Output the (X, Y) coordinate of the center of the cell containing the given text.  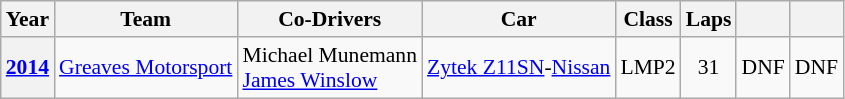
Michael Munemann James Winslow (330, 68)
LMP2 (648, 68)
Class (648, 19)
Laps (709, 19)
2014 (28, 68)
Zytek Z11SN-Nissan (518, 68)
Greaves Motorsport (146, 68)
Car (518, 19)
Year (28, 19)
Co-Drivers (330, 19)
31 (709, 68)
Team (146, 19)
